For the text-containing cell, return its midpoint in [x, y] coordinate format. 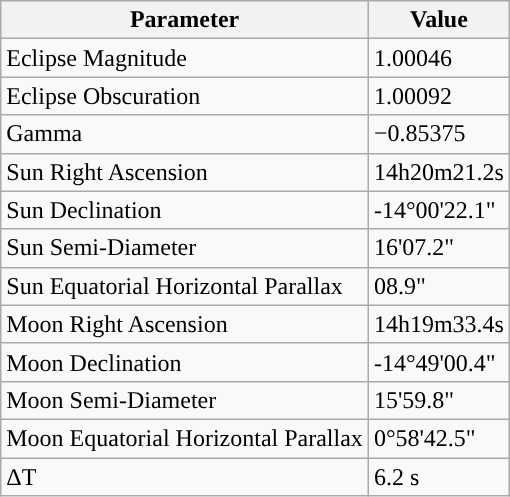
−0.85375 [438, 134]
-14°00'22.1" [438, 210]
Sun Semi-Diameter [185, 248]
Moon Semi-Diameter [185, 400]
Eclipse Obscuration [185, 96]
Moon Right Ascension [185, 324]
1.00046 [438, 58]
0°58'42.5" [438, 438]
Moon Declination [185, 362]
Sun Equatorial Horizontal Parallax [185, 286]
6.2 s [438, 477]
Sun Right Ascension [185, 172]
14h19m33.4s [438, 324]
Moon Equatorial Horizontal Parallax [185, 438]
15'59.8" [438, 400]
08.9" [438, 286]
Sun Declination [185, 210]
Parameter [185, 20]
16'07.2" [438, 248]
Eclipse Magnitude [185, 58]
Value [438, 20]
1.00092 [438, 96]
ΔT [185, 477]
-14°49'00.4" [438, 362]
Gamma [185, 134]
14h20m21.2s [438, 172]
